Identify which cell holds the provided text, then report its [x, y] central coordinate. 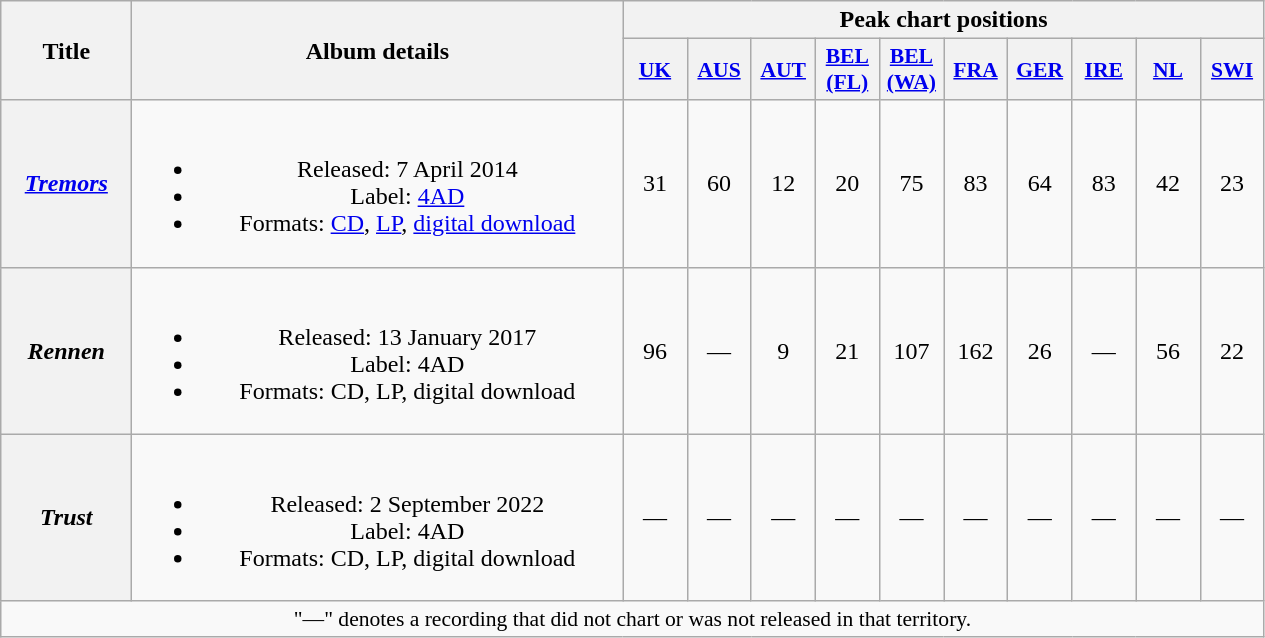
GER [1040, 70]
Released: 2 September 2022Label: 4ADFormats: CD, LP, digital download [378, 518]
Tremors [66, 184]
42 [1168, 184]
Released: 13 January 2017Label: 4ADFormats: CD, LP, digital download [378, 350]
BEL(WA) [911, 70]
AUT [783, 70]
UK [655, 70]
26 [1040, 350]
Released: 7 April 2014Label: 4ADFormats: CD, LP, digital download [378, 184]
Rennen [66, 350]
22 [1232, 350]
AUS [719, 70]
64 [1040, 184]
9 [783, 350]
FRA [976, 70]
31 [655, 184]
Peak chart positions [944, 20]
60 [719, 184]
75 [911, 184]
Title [66, 50]
"—" denotes a recording that did not chart or was not released in that territory. [632, 619]
162 [976, 350]
IRE [1104, 70]
Trust [66, 518]
56 [1168, 350]
21 [847, 350]
20 [847, 184]
96 [655, 350]
23 [1232, 184]
12 [783, 184]
NL [1168, 70]
107 [911, 350]
SWI [1232, 70]
BEL(FL) [847, 70]
Album details [378, 50]
